Return [x, y] of the center of cell containing provided text 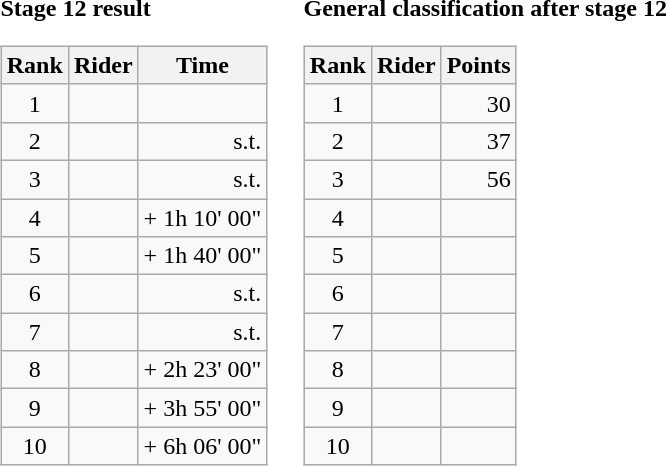
Points [478, 65]
+ 6h 06' 00" [202, 446]
+ 1h 40' 00" [202, 256]
Time [202, 65]
+ 2h 23' 00" [202, 370]
+ 3h 55' 00" [202, 408]
37 [478, 141]
+ 1h 10' 00" [202, 217]
56 [478, 179]
30 [478, 103]
